For the text-containing cell, return its midpoint in [x, y] coordinate format. 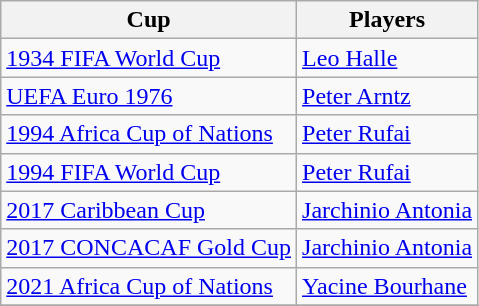
Leo Halle [388, 58]
Players [388, 20]
Peter Arntz [388, 96]
2021 Africa Cup of Nations [149, 286]
UEFA Euro 1976 [149, 96]
Cup [149, 20]
2017 CONCACAF Gold Cup [149, 248]
1934 FIFA World Cup [149, 58]
Yacine Bourhane [388, 286]
1994 Africa Cup of Nations [149, 134]
2017 Caribbean Cup [149, 210]
1994 FIFA World Cup [149, 172]
